Identify which cell holds the provided text, then report its (x, y) central coordinate. 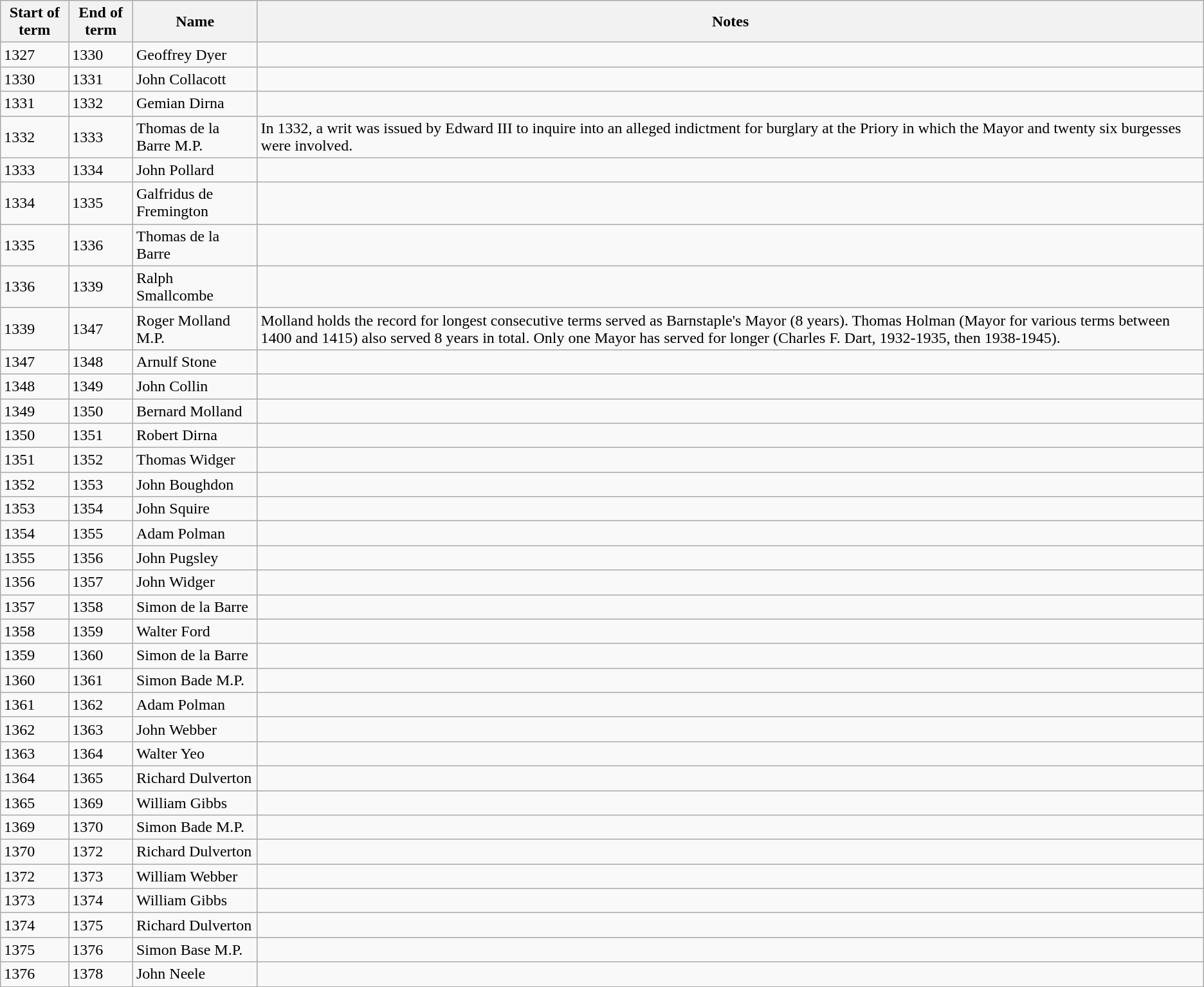
John Pugsley (195, 558)
Ralph Smallcombe (195, 287)
John Widger (195, 582)
1378 (101, 974)
Galfridus de Fremington (195, 203)
Bernard Molland (195, 411)
1327 (35, 55)
Notes (731, 22)
Thomas de la Barre (195, 244)
Arnulf Stone (195, 362)
Thomas Widger (195, 460)
Thomas de la Barre M.P. (195, 136)
Roger Molland M.P. (195, 328)
Gemian Dirna (195, 104)
Walter Ford (195, 631)
Name (195, 22)
Simon Base M.P. (195, 950)
William Webber (195, 876)
John Pollard (195, 170)
Geoffrey Dyer (195, 55)
Start of term (35, 22)
Walter Yeo (195, 753)
John Neele (195, 974)
End of term (101, 22)
John Webber (195, 729)
John Collacott (195, 79)
John Boughdon (195, 484)
John Collin (195, 386)
John Squire (195, 509)
Robert Dirna (195, 436)
